Identify which cell holds the provided text, then report its [x, y] central coordinate. 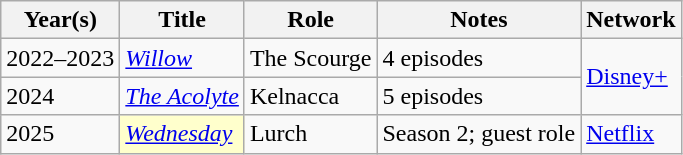
Lurch [310, 134]
Notes [479, 20]
2024 [60, 96]
Title [182, 20]
The Scourge [310, 58]
Season 2; guest role [479, 134]
Netflix [631, 134]
Wednesday [182, 134]
The Acolyte [182, 96]
Network [631, 20]
Role [310, 20]
2022–2023 [60, 58]
Willow [182, 58]
Year(s) [60, 20]
Disney+ [631, 77]
5 episodes [479, 96]
2025 [60, 134]
Kelnacca [310, 96]
4 episodes [479, 58]
